Output the [x, y] coordinate of the center of the cell containing the given text.  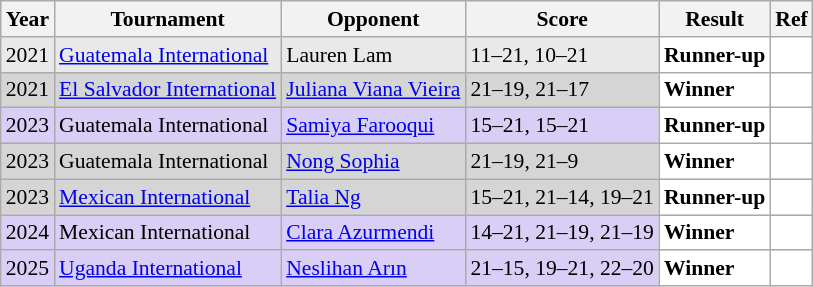
Result [714, 19]
Neslihan Arın [373, 269]
Uganda International [168, 269]
Tournament [168, 19]
Score [562, 19]
15–21, 15–21 [562, 126]
Samiya Farooqui [373, 126]
Ref [791, 19]
Opponent [373, 19]
Clara Azurmendi [373, 233]
14–21, 21–19, 21–19 [562, 233]
El Salvador International [168, 90]
11–21, 10–21 [562, 55]
Lauren Lam [373, 55]
Juliana Viana Vieira [373, 90]
15–21, 21–14, 19–21 [562, 197]
Nong Sophia [373, 162]
2025 [28, 269]
Talia Ng [373, 197]
Year [28, 19]
21–19, 21–17 [562, 90]
21–15, 19–21, 22–20 [562, 269]
2024 [28, 233]
21–19, 21–9 [562, 162]
